Identify which cell holds the provided text, then report its [X, Y] central coordinate. 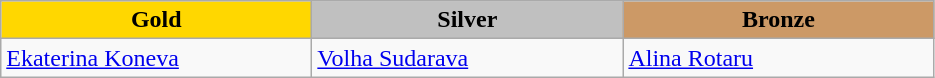
Volha Sudarava [468, 58]
Alina Rotaru [778, 58]
Bronze [778, 20]
Gold [156, 20]
Silver [468, 20]
Ekaterina Koneva [156, 58]
